Pinpoint the cell where the given text exists, returning its (X, Y) midpoint coordinate. 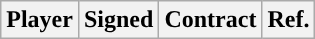
Player (40, 20)
Ref. (288, 20)
Signed (118, 20)
Contract (210, 20)
